Identify which cell holds the provided text, then report its (x, y) central coordinate. 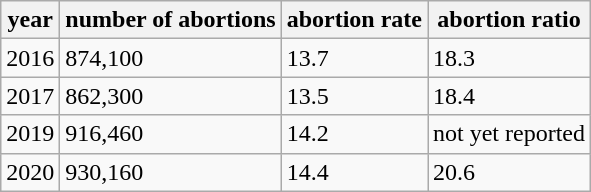
2019 (30, 134)
not yet reported (510, 134)
13.5 (354, 96)
862,300 (170, 96)
13.7 (354, 58)
874,100 (170, 58)
18.3 (510, 58)
2016 (30, 58)
18.4 (510, 96)
2017 (30, 96)
number of abortions (170, 20)
20.6 (510, 172)
year (30, 20)
14.4 (354, 172)
916,460 (170, 134)
2020 (30, 172)
14.2 (354, 134)
abortion rate (354, 20)
930,160 (170, 172)
abortion ratio (510, 20)
